Locate the cell with the specified text and output its [x, y] center coordinate. 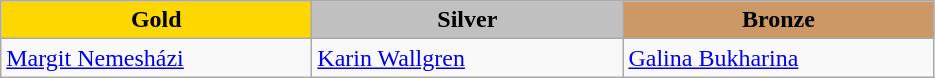
Silver [468, 20]
Karin Wallgren [468, 58]
Margit Nemesházi [156, 58]
Gold [156, 20]
Bronze [778, 20]
Galina Bukharina [778, 58]
